Scan for the cell matching the given text and deliver its [X, Y] coordinate at center. 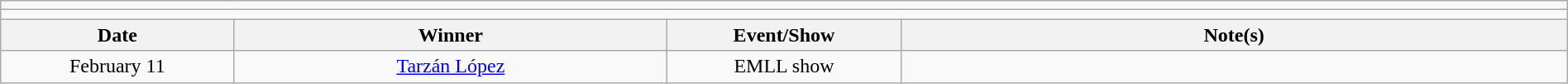
Winner [451, 35]
EMLL show [784, 67]
Date [117, 35]
Event/Show [784, 35]
Note(s) [1234, 35]
February 11 [117, 67]
Tarzán López [451, 67]
